Locate the cell with the specified text and output its [X, Y] center coordinate. 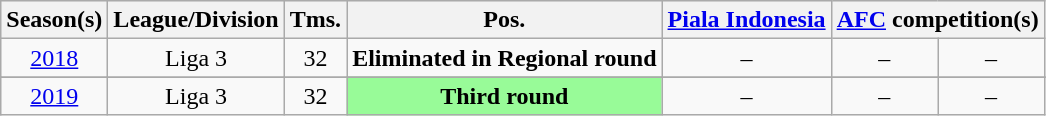
League/Division [196, 20]
Eliminated in Regional round [504, 58]
AFC competition(s) [938, 20]
Tms. [315, 20]
Season(s) [54, 20]
Pos. [504, 20]
2018 [54, 58]
Piala Indonesia [746, 20]
2019 [54, 96]
Third round [504, 96]
